Determine the (x, y) coordinate at the center of the cell enclosing the given text.  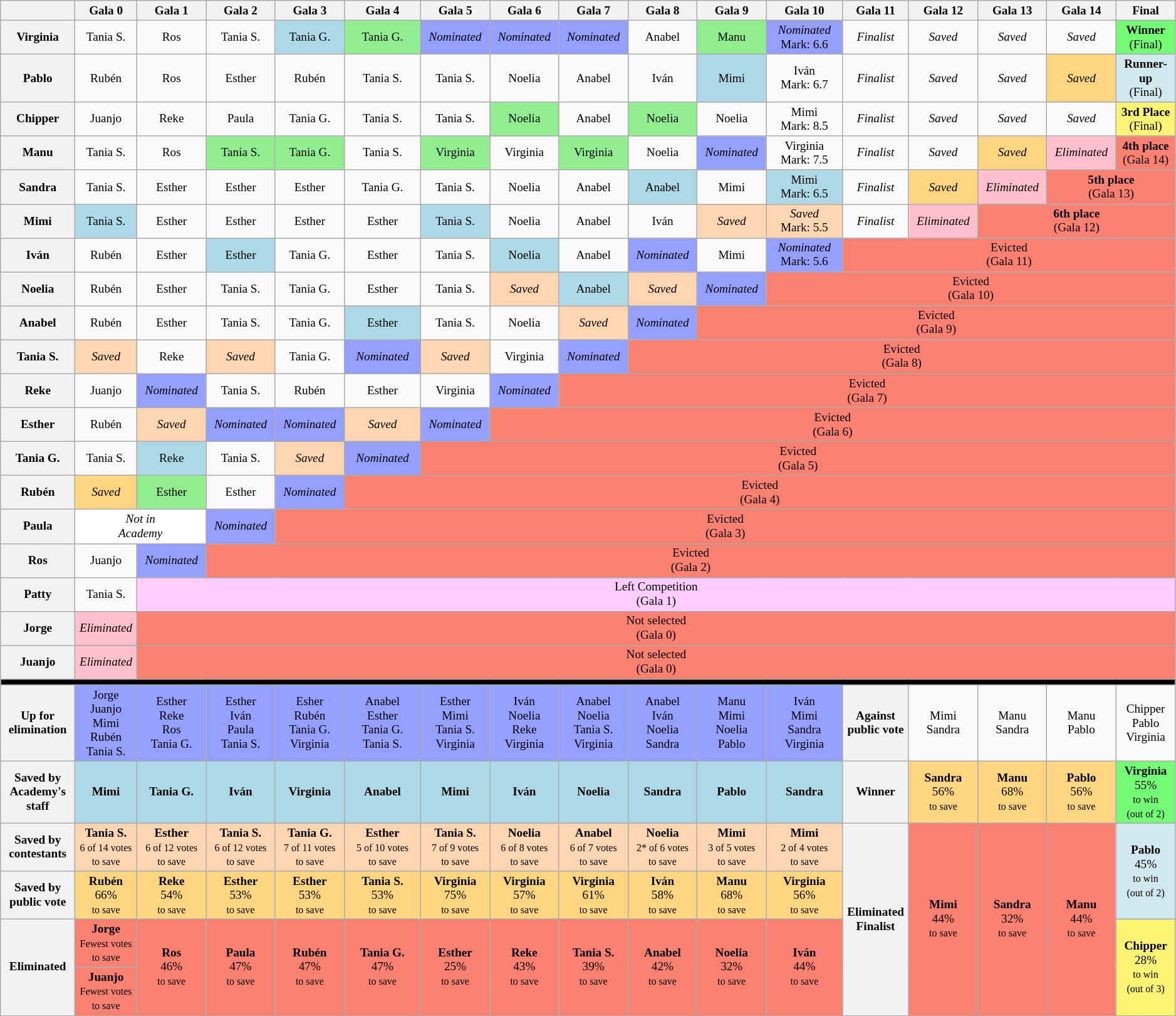
EstherRekeRosTania G. (172, 723)
Tania S.6 of 14 votesto save (107, 847)
Iván58%to save (662, 895)
MimiMark: 6.5 (804, 187)
Mimi2 of 4 votesto save (804, 847)
Pablo45%to win(out of 2) (1145, 871)
Not inAcademy (140, 526)
Left Competition(Gala 1) (657, 594)
Gala 12 (943, 11)
6th place(Gala 12) (1077, 221)
Gala 3 (310, 11)
VirginiaMark: 7.5 (804, 153)
Gala 9 (732, 11)
AnabelNoeliaTania S.Virginia (593, 723)
Againstpublic vote (876, 723)
Rubén47%to save (310, 968)
Gala 8 (662, 11)
Evicted(Gala 9) (936, 323)
Winner (876, 792)
Patty (38, 594)
Evicted(Gala 6) (833, 424)
Esther5 of 10 votesto save (382, 847)
Winner(Final) (1145, 37)
Tania G.47%to save (382, 968)
Mimi44%to save (943, 919)
JorgeJuanjoMimiRubénTania S. (107, 723)
Runner-up(Final) (1145, 78)
Gala 10 (804, 11)
Evicted(Gala 4) (759, 493)
Evicted(Gala 5) (798, 458)
Saved bypublic vote (38, 895)
Up forelimination (38, 723)
Gala 2 (241, 11)
Ros46%to save (172, 968)
Tania S.6 of 12 votesto save (241, 847)
Tania G.7 of 11 votesto save (310, 847)
Gala 14 (1081, 11)
NominatedMark: 6.6 (804, 37)
Evicted(Gala 10) (971, 289)
EstherMimiTania S.Virginia (455, 723)
Gala 7 (593, 11)
Noelia32%to save (732, 968)
Gala 11 (876, 11)
Saved byAcademy's staff (38, 792)
ManuMimiNoeliaPablo (732, 723)
MimiSandra (943, 723)
Virginia61%to save (593, 895)
Final (1145, 11)
Chipper28%to win(out of 3) (1145, 968)
Noelia2* of 6 votesto save (662, 847)
Virginia57%to save (524, 895)
SavedMark: 5.5 (804, 221)
ManuSandra (1012, 723)
EliminatedFinalist (876, 919)
Gala 6 (524, 11)
Paula47%to save (241, 968)
Virginia75%to save (455, 895)
Gala 1 (172, 11)
NominatedMark: 5.6 (804, 255)
Evicted(Gala 11) (1009, 255)
Chipper (38, 119)
Gala 13 (1012, 11)
Reke54%to save (172, 895)
Evicted(Gala 2) (690, 560)
Gala 4 (382, 11)
JorgeFewest votesto save (107, 944)
Gala 0 (107, 11)
Saved bycontestants (38, 847)
Evicted(Gala 8) (902, 357)
IvánMark: 6.7 (804, 78)
Sandra56%to save (943, 792)
Rubén66%to save (107, 895)
Evicted(Gala 3) (726, 526)
IvánNoeliaRekeVirginia (524, 723)
Evicted(Gala 7) (867, 390)
Gala 5 (455, 11)
ManuPablo (1081, 723)
Virginia56%to save (804, 895)
Esther6 of 12 votesto save (172, 847)
AnabelIvánNoeliaSandra (662, 723)
JuanjoFewest votesto save (107, 992)
Esther25%to save (455, 968)
Sandra32%to save (1012, 919)
Virginia55%to win(out of 2) (1145, 792)
EsherRubénTania G.Virginia (310, 723)
Anabel6 of 7 votesto save (593, 847)
ChipperPabloVirginia (1145, 723)
AnabelEstherTania G.Tania S. (382, 723)
IvánMimiSandraVirginia (804, 723)
Jorge (38, 628)
3rd Place(Final) (1145, 119)
4th place(Gala 14) (1145, 153)
Iván44%to save (804, 968)
Manu44%to save (1081, 919)
Tania S.7 of 9 votesto save (455, 847)
EstherIvánPaulaTania S. (241, 723)
Mimi3 of 5 votesto save (732, 847)
Reke43%to save (524, 968)
Pablo56%to save (1081, 792)
5th place(Gala 13) (1111, 187)
Tania S.39%to save (593, 968)
Tania S.53%to save (382, 895)
Anabel42%to save (662, 968)
Noelia6 of 8 votesto save (524, 847)
MimiMark: 8.5 (804, 119)
